Determine the [x, y] coordinate at the center of the cell enclosing the given text.  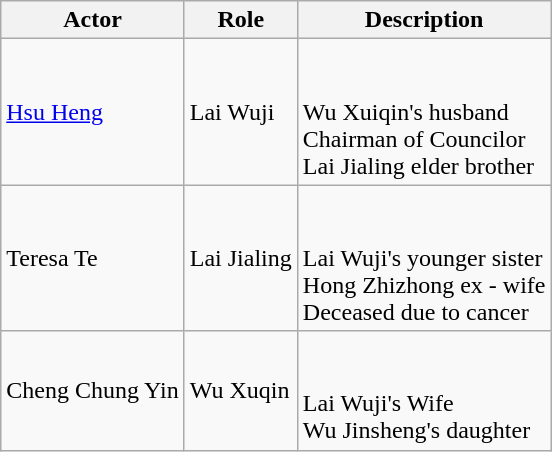
Teresa Te [93, 258]
Lai Wuji [240, 112]
Description [424, 20]
Lai Wuji's Wife Wu Jinsheng's daughter [424, 390]
Wu Xuqin [240, 390]
Hsu Heng [93, 112]
Wu Xuiqin's husband Chairman of Councilor Lai Jialing elder brother [424, 112]
Lai Jialing [240, 258]
Cheng Chung Yin [93, 390]
Role [240, 20]
Actor [93, 20]
Lai Wuji's younger sister Hong Zhizhong ex - wife Deceased due to cancer [424, 258]
